Search for the cell housing the specified text and yield its [X, Y] center coordinate. 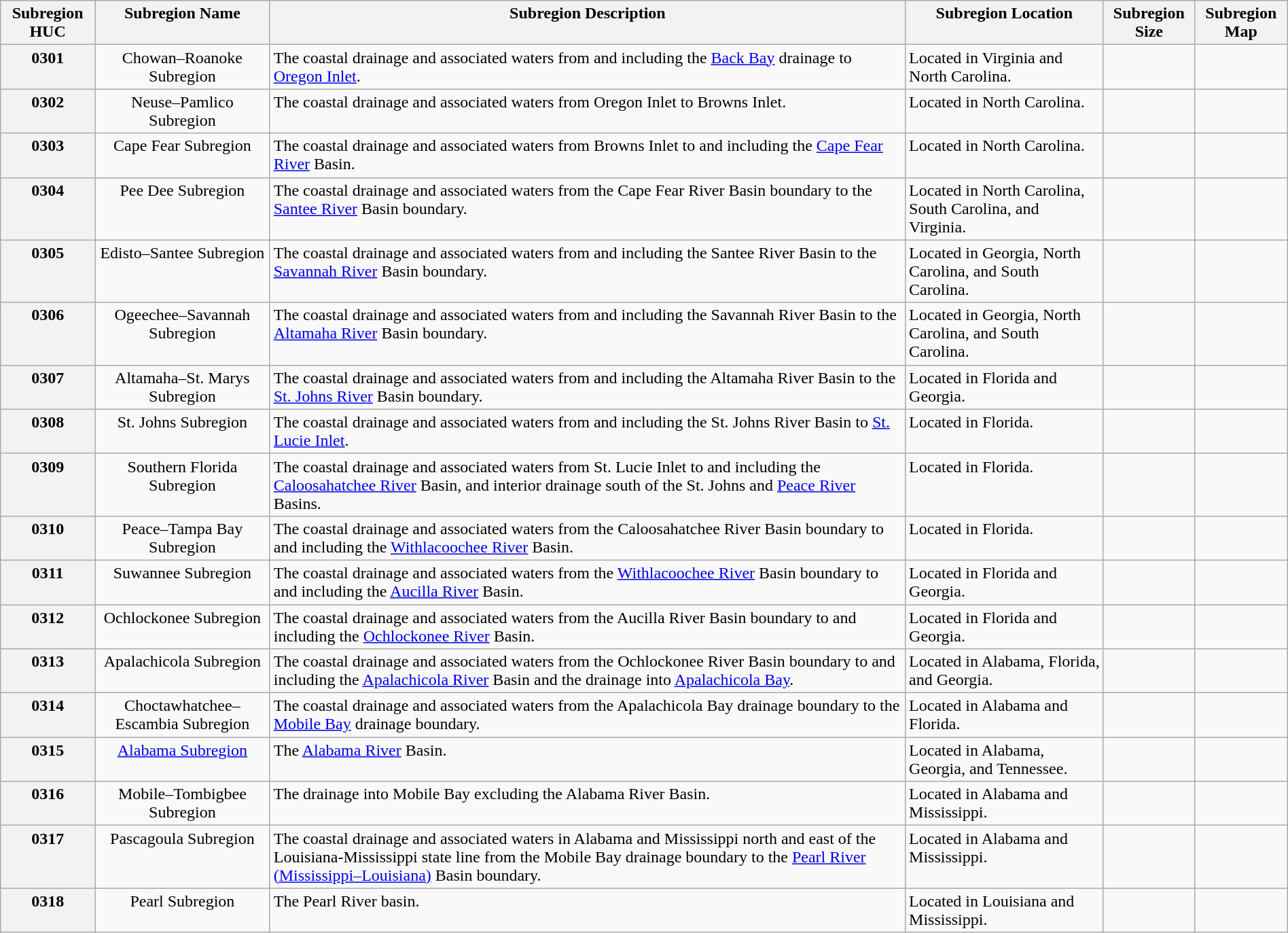
Subregion Location [1005, 23]
0308 [48, 431]
The Pearl River basin. [587, 911]
Suwannee Subregion [183, 582]
The drainage into Mobile Bay excluding the Alabama River Basin. [587, 803]
The coastal drainage and associated waters from and including the Back Bay drainage to Oregon Inlet. [587, 67]
Located in Virginia and North Carolina. [1005, 67]
0318 [48, 911]
Peace–Tampa Bay Subregion [183, 538]
Choctawhatchee–Escambia Subregion [183, 715]
0316 [48, 803]
The coastal drainage and associated waters from Browns Inlet to and including the Cape Fear River Basin. [587, 155]
The coastal drainage and associated waters from the Caloosahatchee River Basin boundary to and including the Withlacoochee River Basin. [587, 538]
Southern Florida Subregion [183, 485]
Subregion Name [183, 23]
Subregion HUC [48, 23]
The coastal drainage and associated waters from and including the Savannah River Basin to the Altamaha River Basin boundary. [587, 334]
The coastal drainage and associated waters from the Apalachicola Bay drainage boundary to the Mobile Bay drainage boundary. [587, 715]
Cape Fear Subregion [183, 155]
0307 [48, 387]
0301 [48, 67]
0310 [48, 538]
The coastal drainage and associated waters from Oregon Inlet to Browns Inlet. [587, 111]
Pearl Subregion [183, 911]
Located in Alabama, Georgia, and Tennessee. [1005, 760]
The coastal drainage and associated waters from the Cape Fear River Basin boundary to the Santee River Basin boundary. [587, 209]
0306 [48, 334]
Alabama Subregion [183, 760]
0315 [48, 760]
0314 [48, 715]
Pee Dee Subregion [183, 209]
Mobile–Tombigbee Subregion [183, 803]
The coastal drainage and associated waters from and including the Altamaha River Basin to the St. Johns River Basin boundary. [587, 387]
Located in Alabama, Florida, and Georgia. [1005, 671]
0312 [48, 627]
The Alabama River Basin. [587, 760]
The coastal drainage and associated waters from the Aucilla River Basin boundary to and including the Ochlockonee River Basin. [587, 627]
Located in Alabama and Florida. [1005, 715]
Neuse–Pamlico Subregion [183, 111]
0311 [48, 582]
Subregion Map [1240, 23]
The coastal drainage and associated waters from and including the St. Johns River Basin to St. Lucie Inlet. [587, 431]
0309 [48, 485]
Apalachicola Subregion [183, 671]
0305 [48, 271]
Located in North Carolina, South Carolina, and Virginia. [1005, 209]
0317 [48, 857]
Subregion Size [1149, 23]
St. Johns Subregion [183, 431]
Subregion Description [587, 23]
Edisto–Santee Subregion [183, 271]
The coastal drainage and associated waters from and including the Santee River Basin to the Savannah River Basin boundary. [587, 271]
Pascagoula Subregion [183, 857]
Chowan–Roanoke Subregion [183, 67]
Altamaha–St. Marys Subregion [183, 387]
Located in Louisiana and Mississippi. [1005, 911]
The coastal drainage and associated waters from the Withlacoochee River Basin boundary to and including the Aucilla River Basin. [587, 582]
Ochlockonee Subregion [183, 627]
Ogeechee–Savannah Subregion [183, 334]
0302 [48, 111]
0313 [48, 671]
0303 [48, 155]
0304 [48, 209]
